Capture the cell that displays the provided text and extract its [X, Y] central coordinate. 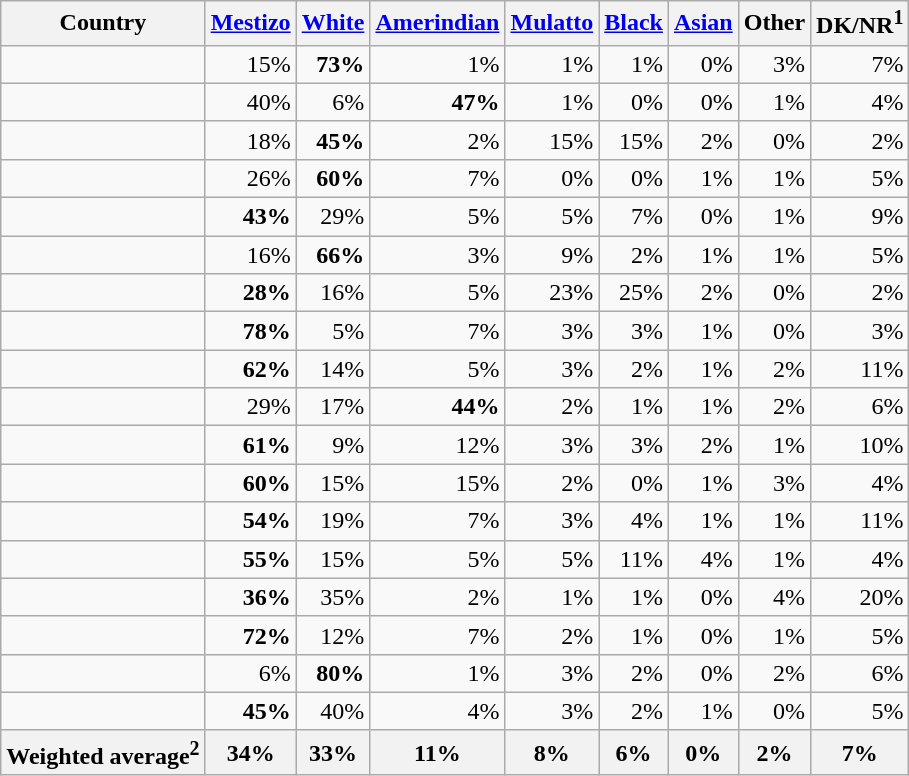
Country [103, 24]
White [333, 24]
47% [438, 102]
17% [333, 407]
44% [438, 407]
80% [333, 673]
66% [333, 255]
36% [250, 597]
62% [250, 369]
43% [250, 217]
54% [250, 521]
10% [860, 445]
78% [250, 331]
8% [552, 752]
34% [250, 752]
Weighted average2 [103, 752]
Black [634, 24]
Mestizo [250, 24]
18% [250, 140]
DK/NR1 [860, 24]
23% [552, 293]
Mulatto [552, 24]
72% [250, 635]
33% [333, 752]
Other [774, 24]
20% [860, 597]
35% [333, 597]
25% [634, 293]
14% [333, 369]
26% [250, 178]
55% [250, 559]
61% [250, 445]
28% [250, 293]
Amerindian [438, 24]
19% [333, 521]
73% [333, 64]
Asian [703, 24]
